Identify which cell holds the provided text, then report its (X, Y) central coordinate. 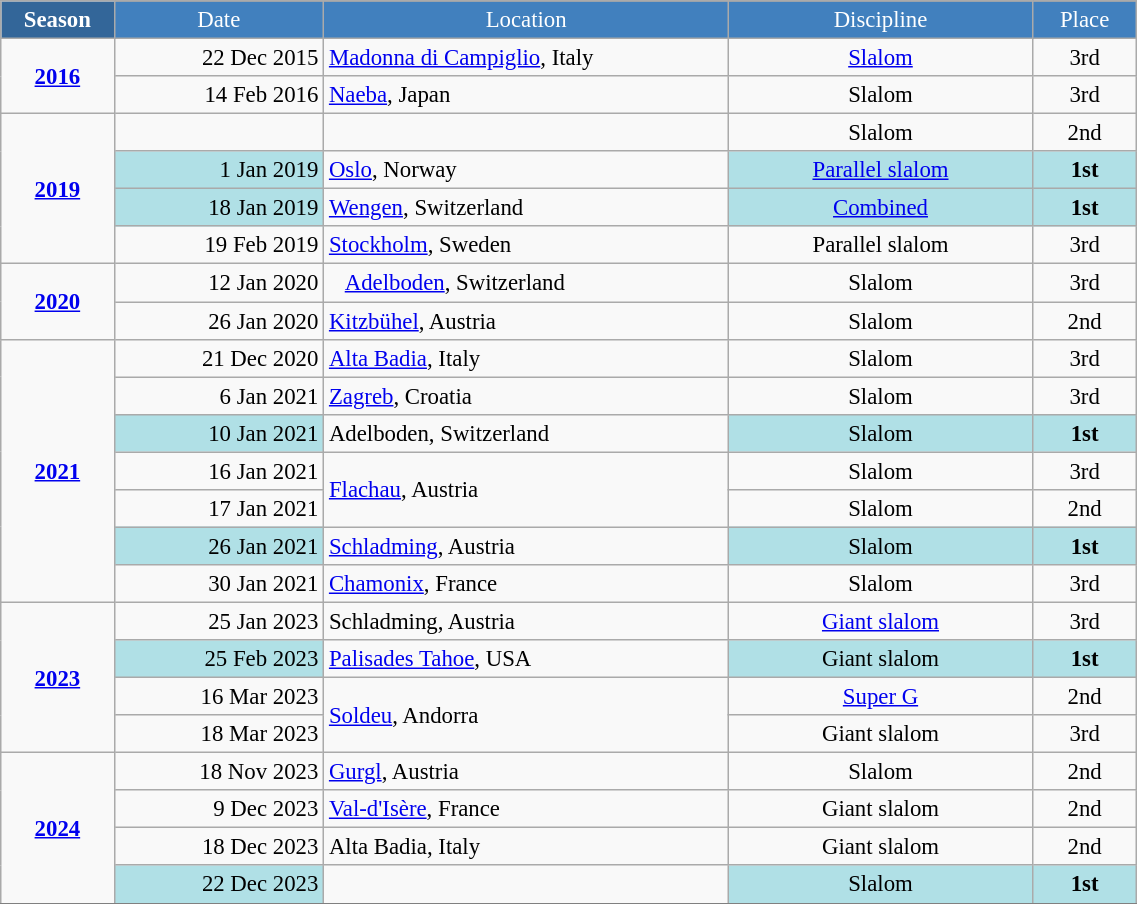
1 Jan 2019 (219, 170)
2023 (58, 677)
22 Dec 2023 (219, 885)
Zagreb, Croatia (526, 396)
Super G (881, 697)
18 Mar 2023 (219, 734)
2021 (58, 470)
16 Mar 2023 (219, 697)
2016 (58, 76)
12 Jan 2020 (219, 283)
Place (1084, 20)
9 Dec 2023 (219, 809)
Madonna di Campiglio, Italy (526, 58)
26 Jan 2020 (219, 321)
14 Feb 2016 (219, 95)
Season (58, 20)
Soldeu, Andorra (526, 716)
10 Jan 2021 (219, 433)
Palisades Tahoe, USA (526, 659)
Val-d'Isère, France (526, 809)
Naeba, Japan (526, 95)
25 Feb 2023 (219, 659)
18 Nov 2023 (219, 772)
Gurgl, Austria (526, 772)
2020 (58, 302)
Oslo, Norway (526, 170)
16 Jan 2021 (219, 471)
Wengen, Switzerland (526, 208)
6 Jan 2021 (219, 396)
Combined (881, 208)
2019 (58, 189)
19 Feb 2019 (219, 245)
Location (526, 20)
18 Dec 2023 (219, 847)
17 Jan 2021 (219, 509)
Date (219, 20)
21 Dec 2020 (219, 358)
26 Jan 2021 (219, 546)
Stockholm, Sweden (526, 245)
Kitzbühel, Austria (526, 321)
Flachau, Austria (526, 490)
25 Jan 2023 (219, 621)
Chamonix, France (526, 584)
Discipline (881, 20)
30 Jan 2021 (219, 584)
2024 (58, 828)
22 Dec 2015 (219, 58)
18 Jan 2019 (219, 208)
